Return the [X, Y] coordinate for the center point of the cell that contains the specified text.  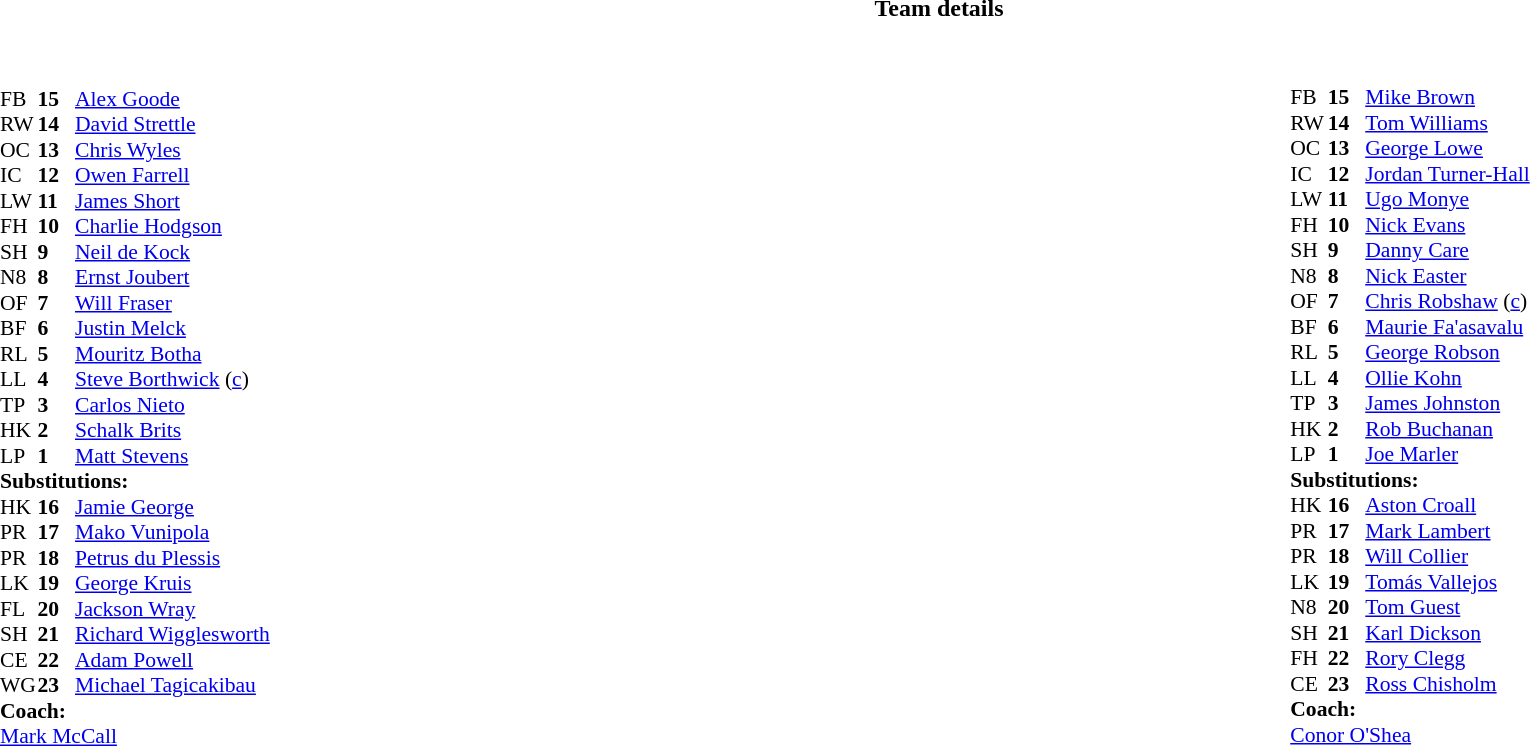
Chris Robshaw (c) [1447, 301]
Nick Easter [1447, 276]
Ross Chisholm [1447, 684]
Matt Stevens [172, 456]
Richard Wigglesworth [172, 635]
Rob Buchanan [1447, 429]
Tom Williams [1447, 123]
Rory Clegg [1447, 659]
Charlie Hodgson [172, 227]
Neil de Kock [172, 252]
Tom Guest [1447, 607]
Schalk Brits [172, 431]
Jackson Wray [172, 609]
Mako Vunipola [172, 533]
Owen Farrell [172, 175]
Ugo Monye [1447, 199]
Will Fraser [172, 303]
Mark Lambert [1447, 531]
Michael Tagicakibau [172, 685]
Will Collier [1447, 557]
Tomás Vallejos [1447, 582]
James Short [172, 201]
George Lowe [1447, 149]
Steve Borthwick (c) [172, 379]
Justin Melck [172, 329]
George Kruis [172, 583]
Adam Powell [172, 660]
Mouritz Botha [172, 354]
Alex Goode [172, 99]
Maurie Fa'asavalu [1447, 327]
James Johnston [1447, 403]
Chris Wyles [172, 150]
Aston Croall [1447, 505]
Jordan Turner-Hall [1447, 174]
Petrus du Plessis [172, 558]
Ernst Joubert [172, 277]
Carlos Nieto [172, 405]
Joe Marler [1447, 455]
FL [19, 609]
Danny Care [1447, 251]
David Strettle [172, 125]
Nick Evans [1447, 225]
Ollie Kohn [1447, 378]
Karl Dickson [1447, 633]
Jamie George [172, 507]
WG [19, 685]
Mike Brown [1447, 97]
George Robson [1447, 353]
